From the cell containing the given text, extract its center point as [x, y] coordinate. 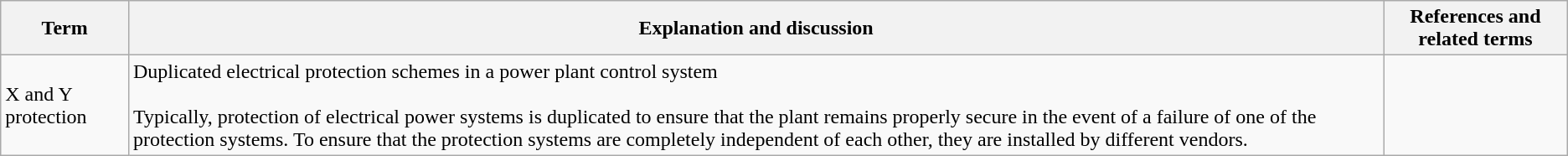
X and Y protection [65, 106]
References and related terms [1476, 29]
Explanation and discussion [756, 29]
Term [65, 29]
